Identify which cell holds the provided text, then report its [x, y] central coordinate. 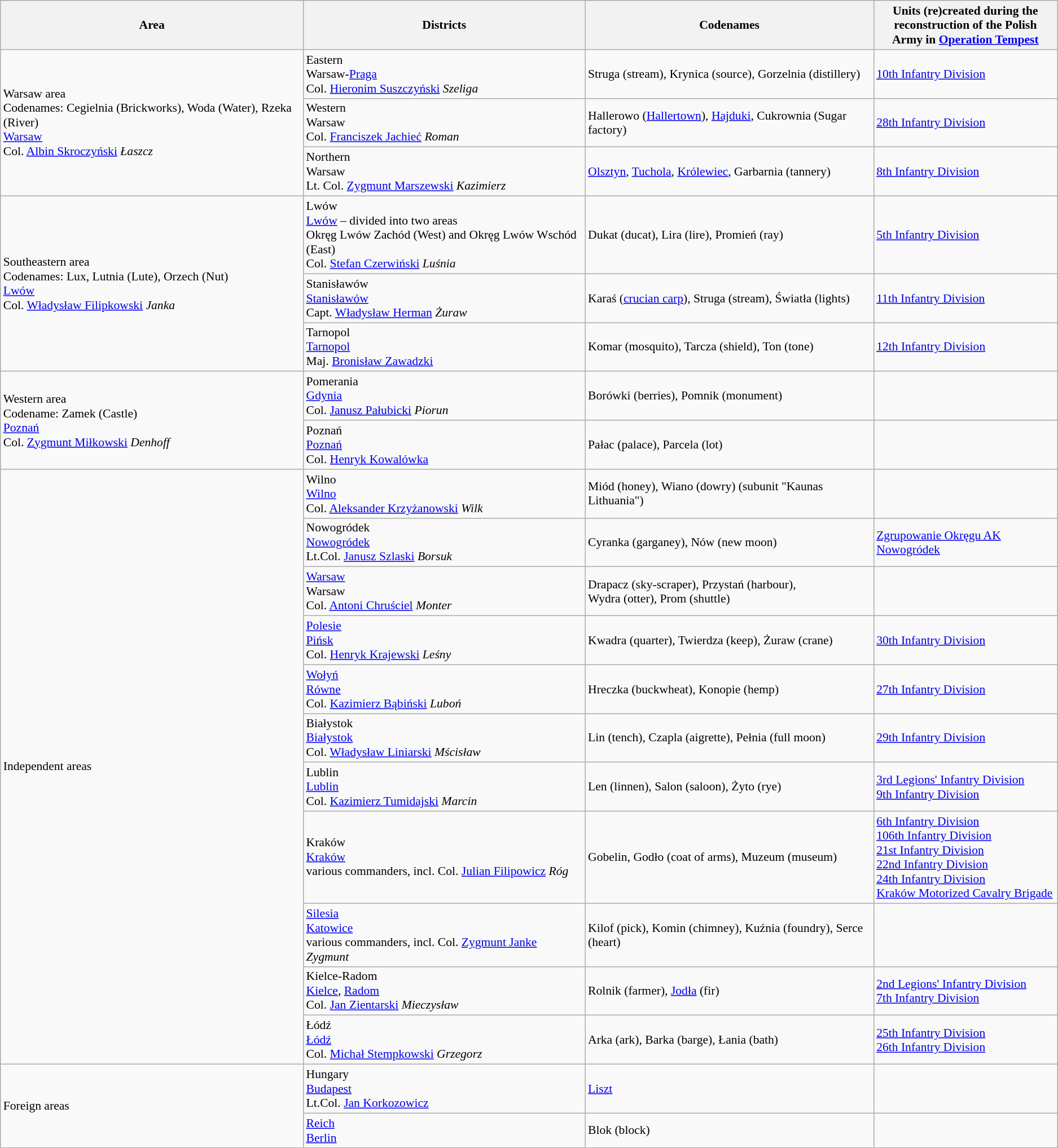
WilnoWilnoCol. Aleksander Krzyżanowski Wilk [445, 494]
Struga (stream), Krynica (source), Gorzelnia (distillery) [729, 74]
PomeraniaGdyniaCol. Janusz Pałubicki Piorun [445, 396]
Zgrupowanie Okręgu AK Nowogródek [965, 543]
Gobelin, Godło (coat of arms), Muzeum (museum) [729, 857]
Liszt [729, 1089]
Hreczka (buckwheat), Konopie (hemp) [729, 689]
Units (re)created during thereconstruction of the PolishArmy in Operation Tempest [965, 25]
Lin (tench), Czapla (aigrette), Pełnia (full moon) [729, 738]
HungaryBudapestLt.Col. Jan Korkozowicz [445, 1089]
NowogródekNowogródekLt.Col. Janusz Szlaski Borsuk [445, 543]
Komar (mosquito), Tarcza (shield), Ton (tone) [729, 348]
11th Infantry Division [965, 298]
ŁódźŁódźCol. Michał Stempkowski Grzegorz [445, 1040]
NorthernWarsawLt. Col. Zygmunt Marszewski Kazimierz [445, 171]
Area [152, 25]
KrakówKrakówvarious commanders, incl. Col. Julian Filipowicz Róg [445, 857]
SilesiaKatowicevarious commanders, incl. Col. Zygmunt Janke Zygmunt [445, 935]
Warsaw areaCodenames: Cegielnia (Brickworks), Woda (Water), Rzeka (River)WarsawCol. Albin Skroczyński Łaszcz [152, 123]
PoznańPoznańCol. Henryk Kowalówka [445, 445]
Blok (block) [729, 1131]
Drapacz (sky-scraper), Przystań (harbour),Wydra (otter), Prom (shuttle) [729, 591]
WołyńRówneCol. Kazimierz Bąbiński Luboń [445, 689]
TarnopolTarnopolMaj. Bronisław Zawadzki [445, 348]
BiałystokBiałystokCol. Władysław Liniarski Mścisław [445, 738]
Kilof (pick), Komin (chimney), Kuźnia (foundry), Serce (heart) [729, 935]
Cyranka (garganey), Nów (new moon) [729, 543]
Western areaCodename: Zamek (Castle)PoznańCol. Zygmunt Miłkowski Denhoff [152, 421]
Codenames [729, 25]
10th Infantry Division [965, 74]
6th Infantry Division106th Infantry Division21st Infantry Division22nd Infantry Division24th Infantry DivisionKraków Motorized Cavalry Brigade [965, 857]
29th Infantry Division [965, 738]
WarsawWarsawCol. Antoni Chruściel Monter [445, 591]
LwówLwów – divided into two areasOkręg Lwów Zachód (West) and Okręg Lwów Wschód (East)Col. Stefan Czerwiński Luśnia [445, 235]
Foreign areas [152, 1106]
8th Infantry Division [965, 171]
Southeastern areaCodenames: Lux, Lutnia (Lute), Orzech (Nut)LwówCol. Władysław Filipkowski Janka [152, 284]
Hallerowo (Hallertown), Hajduki, Cukrownia (Sugar factory) [729, 123]
Kielce-RadomKielce, RadomCol. Jan Zientarski Mieczysław [445, 991]
Olsztyn, Tuchola, Królewiec, Garbarnia (tannery) [729, 171]
Dukat (ducat), Lira (lire), Promień (ray) [729, 235]
StanisławówStanisławówCapt. Władysław Herman Żuraw [445, 298]
Districts [445, 25]
ReichBerlin [445, 1131]
5th Infantry Division [965, 235]
27th Infantry Division [965, 689]
Miód (honey), Wiano (dowry) (subunit "Kaunas Lithuania") [729, 494]
3rd Legions' Infantry Division9th Infantry Division [965, 788]
EasternWarsaw-PragaCol. Hieronim Suszczyński Szeliga [445, 74]
Independent areas [152, 767]
Kwadra (quarter), Twierdza (keep), Żuraw (crane) [729, 641]
Karaś (crucian carp), Struga (stream), Światła (lights) [729, 298]
30th Infantry Division [965, 641]
LublinLublinCol. Kazimierz Tumidajski Marcin [445, 788]
28th Infantry Division [965, 123]
25th Infantry Division26th Infantry Division [965, 1040]
12th Infantry Division [965, 348]
Rolnik (farmer), Jodła (fir) [729, 991]
Len (linnen), Salon (saloon), Żyto (rye) [729, 788]
2nd Legions' Infantry Division7th Infantry Division [965, 991]
WesternWarsawCol. Franciszek Jachieć Roman [445, 123]
Borówki (berries), Pomnik (monument) [729, 396]
Arka (ark), Barka (barge), Łania (bath) [729, 1040]
PolesiePińskCol. Henryk Krajewski Leśny [445, 641]
Pałac (palace), Parcela (lot) [729, 445]
